Locate the cell with the specified text and output its (x, y) center coordinate. 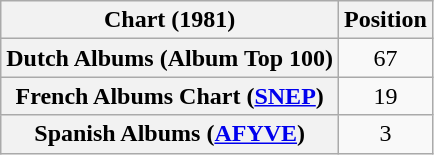
French Albums Chart (SNEP) (170, 96)
3 (386, 134)
Chart (1981) (170, 20)
67 (386, 58)
Position (386, 20)
Spanish Albums (AFYVE) (170, 134)
19 (386, 96)
Dutch Albums (Album Top 100) (170, 58)
